Capture the cell that displays the provided text and extract its [x, y] central coordinate. 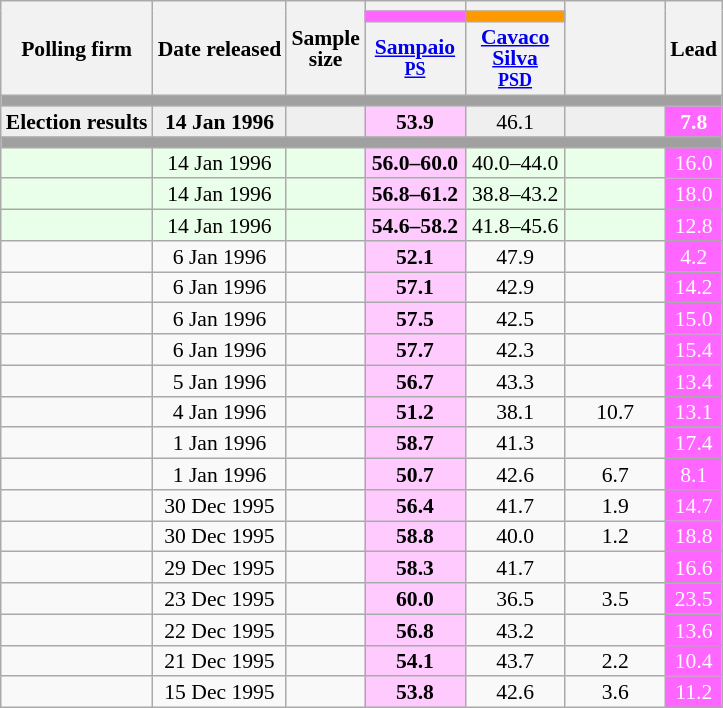
15.4 [694, 350]
12.8 [694, 226]
Lead [694, 48]
13.6 [694, 630]
Date released [220, 48]
1.9 [615, 506]
2.2 [615, 660]
56.0–60.0 [415, 162]
56.4 [415, 506]
1.2 [615, 536]
7.8 [694, 122]
16.0 [694, 162]
4 Jan 1996 [220, 412]
18.0 [694, 194]
14.7 [694, 506]
57.7 [415, 350]
53.8 [415, 692]
17.4 [694, 444]
41.3 [515, 444]
56.7 [415, 380]
4.2 [694, 256]
Samplesize [325, 48]
43.3 [515, 380]
51.2 [415, 412]
46.1 [515, 122]
29 Dec 1995 [220, 568]
16.6 [694, 568]
22 Dec 1995 [220, 630]
11.2 [694, 692]
38.1 [515, 412]
40.0–44.0 [515, 162]
58.7 [415, 444]
23 Dec 1995 [220, 598]
3.5 [615, 598]
53.9 [415, 122]
54.1 [415, 660]
43.7 [515, 660]
56.8–61.2 [415, 194]
58.8 [415, 536]
15 Dec 1995 [220, 692]
41.8–45.6 [515, 226]
40.0 [515, 536]
8.1 [694, 474]
56.8 [415, 630]
52.1 [415, 256]
Cavaco SilvaPSD [515, 58]
60.0 [415, 598]
57.5 [415, 318]
10.7 [615, 412]
50.7 [415, 474]
42.3 [515, 350]
14.2 [694, 288]
47.9 [515, 256]
43.2 [515, 630]
13.1 [694, 412]
57.1 [415, 288]
6.7 [615, 474]
18.8 [694, 536]
21 Dec 1995 [220, 660]
Election results [77, 122]
42.9 [515, 288]
23.5 [694, 598]
38.8–43.2 [515, 194]
58.3 [415, 568]
Polling firm [77, 48]
42.5 [515, 318]
5 Jan 1996 [220, 380]
54.6–58.2 [415, 226]
SampaioPS [415, 58]
15.0 [694, 318]
13.4 [694, 380]
36.5 [515, 598]
3.6 [615, 692]
10.4 [694, 660]
